For the text-containing cell, return its midpoint in [x, y] coordinate format. 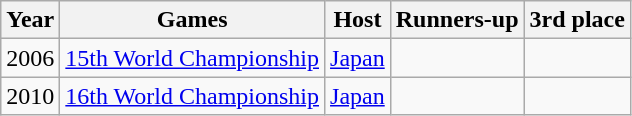
3rd place [577, 20]
2010 [30, 96]
15th World Championship [192, 58]
2006 [30, 58]
Year [30, 20]
Host [358, 20]
16th World Championship [192, 96]
Games [192, 20]
Runners-up [457, 20]
